Return the [X, Y] coordinate for the center point of the cell that contains the specified text.  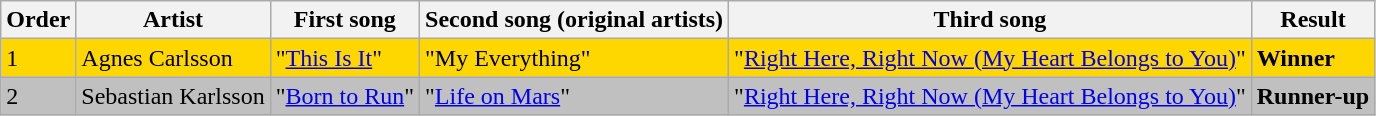
Order [38, 20]
Winner [1313, 58]
Artist [173, 20]
Third song [990, 20]
Sebastian Karlsson [173, 96]
Agnes Carlsson [173, 58]
1 [38, 58]
"Born to Run" [344, 96]
Second song (original artists) [574, 20]
2 [38, 96]
"Life on Mars" [574, 96]
"This Is It" [344, 58]
Runner-up [1313, 96]
"My Everything" [574, 58]
Result [1313, 20]
First song [344, 20]
